For the text-containing cell, return its midpoint in [X, Y] coordinate format. 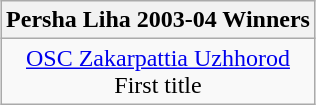
Persha Liha 2003-04 Winners [158, 20]
OSC Zakarpattia UzhhorodFirst title [158, 72]
